Search for the cell housing the specified text and yield its (X, Y) center coordinate. 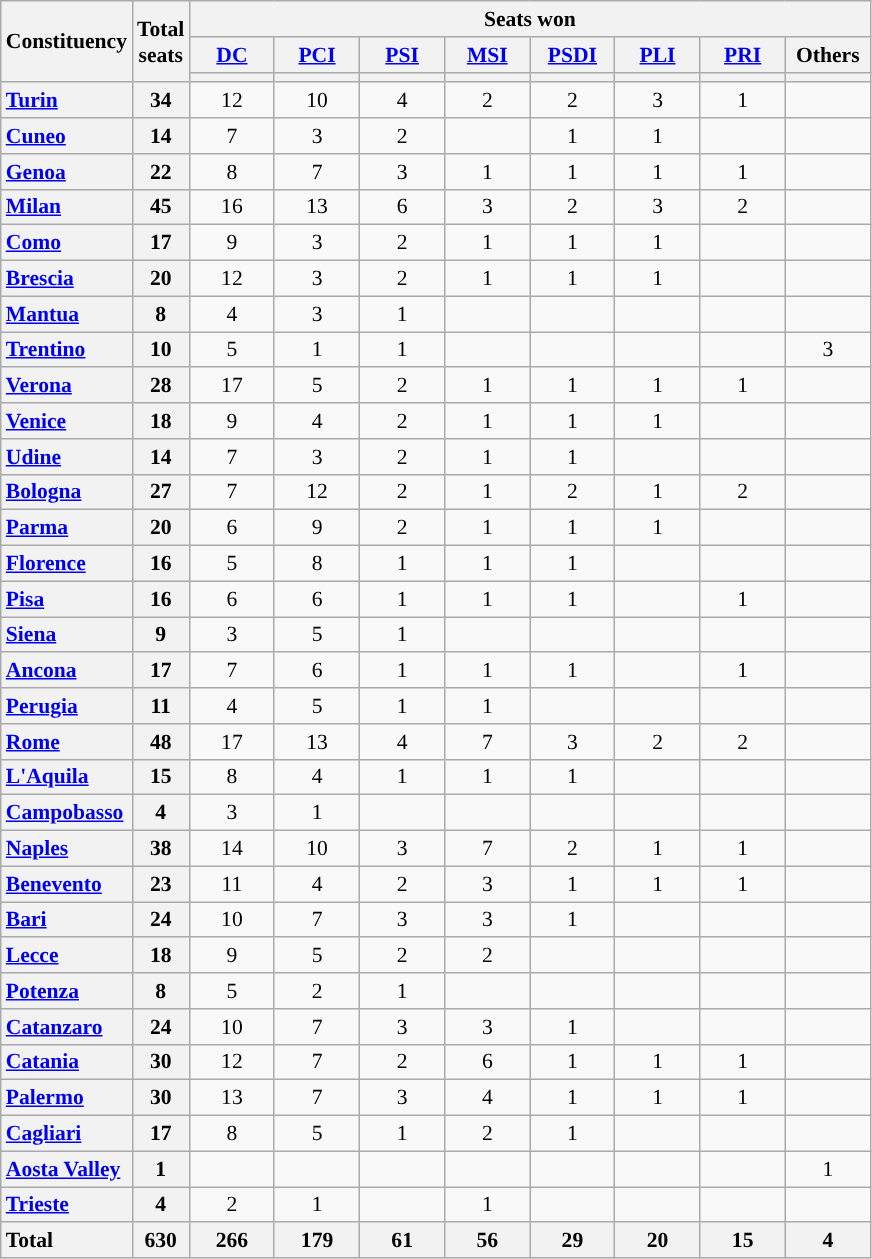
23 (160, 884)
28 (160, 386)
Catania (66, 1062)
Benevento (66, 884)
Aosta Valley (66, 1169)
Brescia (66, 279)
Udine (66, 457)
Ancona (66, 671)
Cagliari (66, 1134)
22 (160, 172)
Catanzaro (66, 1027)
Naples (66, 849)
Totalseats (160, 42)
34 (160, 101)
MSI (488, 55)
Potenza (66, 991)
Turin (66, 101)
Others (828, 55)
Venice (66, 421)
27 (160, 492)
61 (402, 1241)
Trentino (66, 350)
Bologna (66, 492)
Como (66, 243)
Total (66, 1241)
Bari (66, 920)
Trieste (66, 1205)
Cuneo (66, 136)
Florence (66, 564)
Perugia (66, 706)
Pisa (66, 599)
Milan (66, 207)
29 (572, 1241)
Constituency (66, 42)
48 (160, 742)
PCI (316, 55)
Verona (66, 386)
56 (488, 1241)
Campobasso (66, 813)
266 (232, 1241)
38 (160, 849)
PSI (402, 55)
179 (316, 1241)
Parma (66, 528)
Genoa (66, 172)
Lecce (66, 956)
630 (160, 1241)
Mantua (66, 314)
Rome (66, 742)
Seats won (530, 19)
45 (160, 207)
PLI (658, 55)
PSDI (572, 55)
PRI (742, 55)
L'Aquila (66, 777)
Palermo (66, 1098)
DC (232, 55)
Siena (66, 635)
